From the cell containing the given text, extract its center point as (x, y) coordinate. 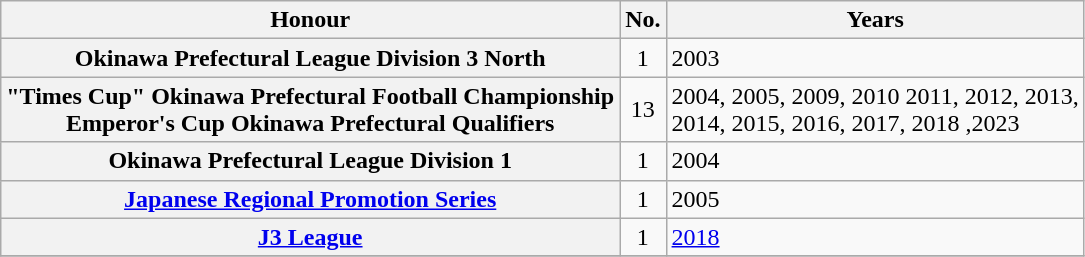
2003 (875, 58)
13 (643, 110)
Years (875, 20)
Okinawa Prefectural League Division 1 (310, 161)
2018 (875, 237)
Okinawa Prefectural League Division 3 North (310, 58)
"Times Cup" Okinawa Prefectural Football Championship Emperor's Cup Okinawa Prefectural Qualifiers (310, 110)
Honour (310, 20)
Japanese Regional Promotion Series (310, 199)
2005 (875, 199)
No. (643, 20)
2004, 2005, 2009, 2010 2011, 2012, 2013, 2014, 2015, 2016, 2017, 2018 ,2023 (875, 110)
J3 League (310, 237)
2004 (875, 161)
